Output the (x, y) coordinate of the center of the cell containing the given text.  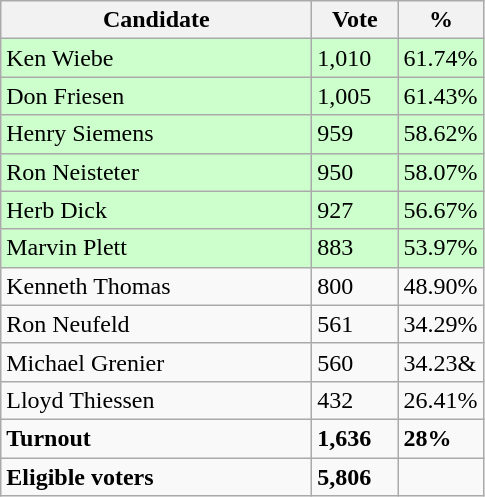
432 (355, 400)
Ken Wiebe (156, 58)
58.07% (441, 172)
58.62% (441, 134)
% (441, 20)
Don Friesen (156, 96)
Ron Neufeld (156, 324)
1,010 (355, 58)
950 (355, 172)
560 (355, 362)
48.90% (441, 286)
Candidate (156, 20)
800 (355, 286)
Herb Dick (156, 210)
Michael Grenier (156, 362)
927 (355, 210)
Henry Siemens (156, 134)
26.41% (441, 400)
5,806 (355, 477)
34.29% (441, 324)
61.74% (441, 58)
53.97% (441, 248)
Eligible voters (156, 477)
Vote (355, 20)
Ron Neisteter (156, 172)
561 (355, 324)
61.43% (441, 96)
1,636 (355, 438)
Turnout (156, 438)
Kenneth Thomas (156, 286)
Lloyd Thiessen (156, 400)
959 (355, 134)
28% (441, 438)
883 (355, 248)
34.23& (441, 362)
Marvin Plett (156, 248)
56.67% (441, 210)
1,005 (355, 96)
